From the cell containing the given text, extract its center point as [X, Y] coordinate. 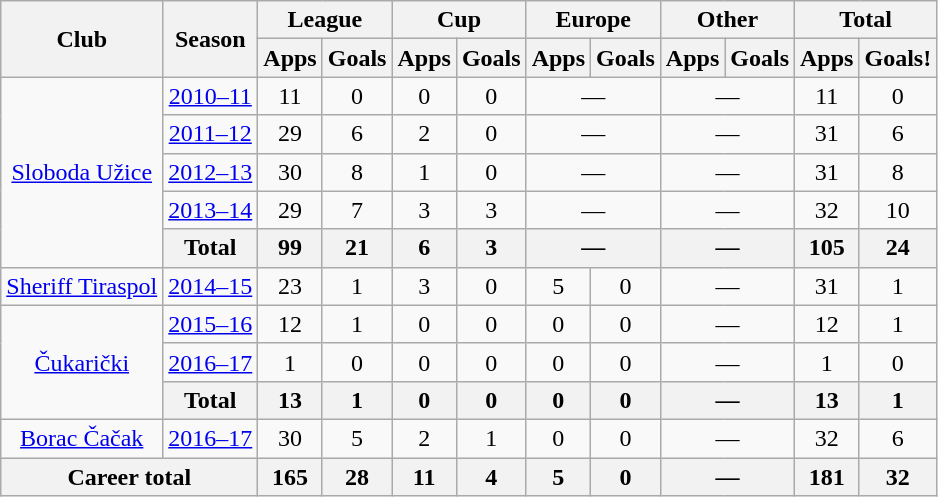
Club [82, 39]
4 [491, 477]
165 [290, 477]
Europe [593, 20]
2015–16 [210, 324]
2013–14 [210, 210]
181 [827, 477]
2011–12 [210, 134]
Cup [459, 20]
Career total [130, 477]
Čukarički [82, 362]
2012–13 [210, 172]
99 [290, 248]
Goals! [898, 58]
2010–11 [210, 96]
2014–15 [210, 286]
105 [827, 248]
7 [357, 210]
24 [898, 248]
Sloboda Užice [82, 172]
23 [290, 286]
Season [210, 39]
League [325, 20]
Borac Čačak [82, 438]
28 [357, 477]
Other [727, 20]
21 [357, 248]
10 [898, 210]
Sheriff Tiraspol [82, 286]
